Provide the (X, Y) coordinate of the cell's center where the given text is located.  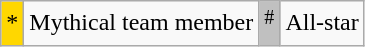
# (270, 24)
Mythical team member (142, 24)
All-star (322, 24)
* (12, 24)
